Capture the cell that displays the provided text and extract its (X, Y) central coordinate. 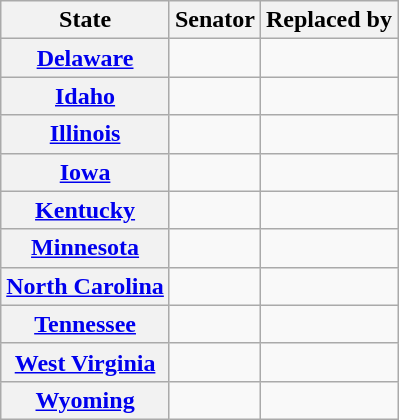
Delaware (86, 58)
Idaho (86, 96)
Wyoming (86, 400)
Kentucky (86, 210)
North Carolina (86, 286)
West Virginia (86, 362)
Minnesota (86, 248)
Senator (214, 20)
Illinois (86, 134)
State (86, 20)
Iowa (86, 172)
Tennessee (86, 324)
Replaced by (328, 20)
